Find where the given text appears and provide that cell's center as [x, y] coordinate. 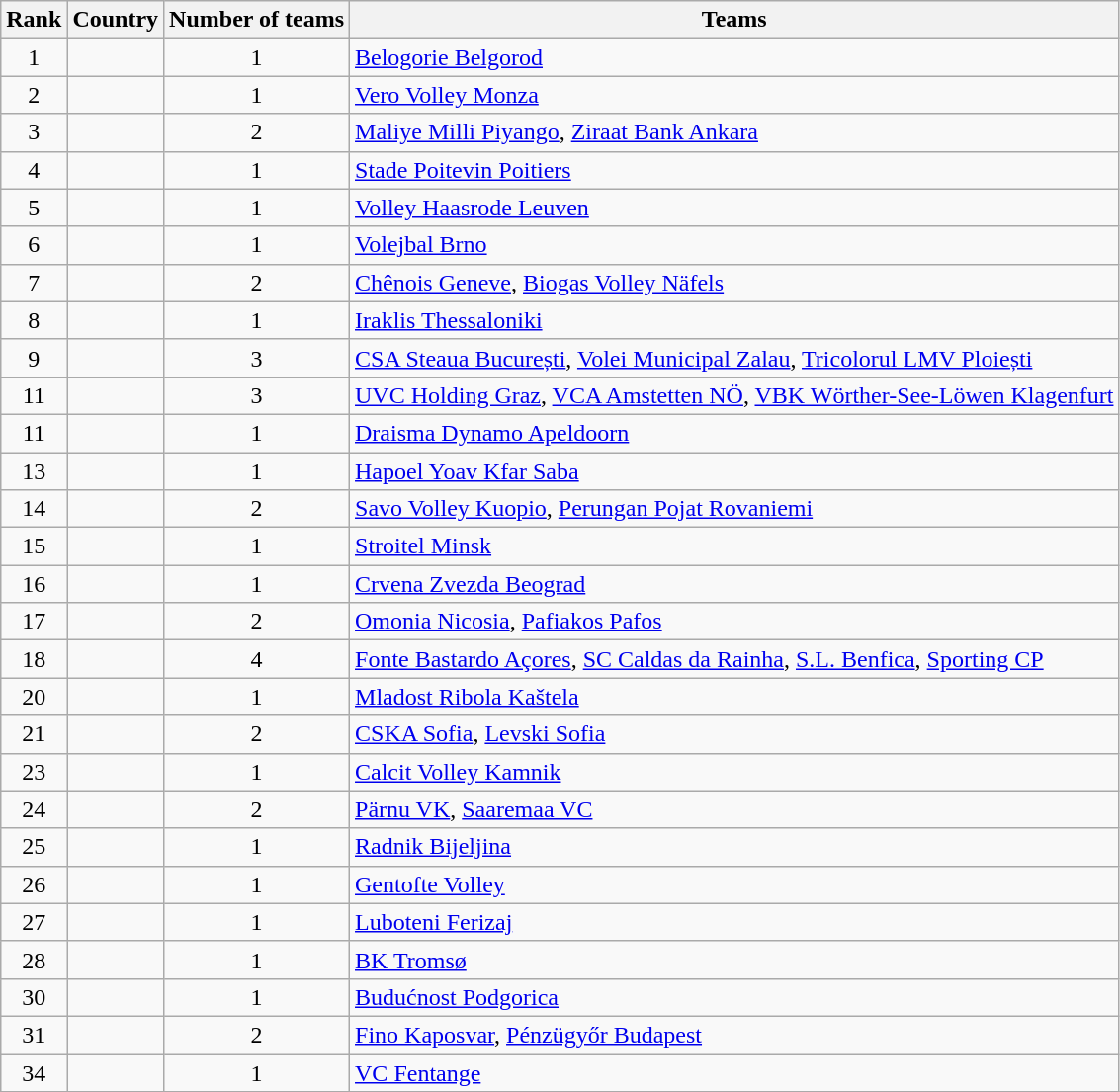
CSA Steaua București, Volei Municipal Zalau, Tricolorul LMV Ploiești [734, 358]
25 [34, 847]
Gentofte Volley [734, 884]
Pärnu VK, Saaremaa VC [734, 809]
BK Tromsø [734, 960]
Draisma Dynamo Apeldoorn [734, 433]
Volley Haasrode Leuven [734, 208]
8 [34, 320]
Stade Poitevin Poitiers [734, 170]
Maliye Milli Piyango, Ziraat Bank Ankara [734, 132]
Iraklis Thessaloniki [734, 320]
Calcit Volley Kamnik [734, 772]
34 [34, 1072]
23 [34, 772]
5 [34, 208]
Rank [34, 20]
17 [34, 622]
Fino Kaposvar, Pénzügyőr Budapest [734, 1035]
13 [34, 471]
Radnik Bijeljina [734, 847]
20 [34, 697]
18 [34, 659]
UVC Holding Graz, VCA Amstetten NÖ, VBK Wörther-See-Löwen Klagenfurt [734, 395]
Volejbal Brno [734, 245]
Vero Volley Monza [734, 95]
Stroitel Minsk [734, 546]
VC Fentange [734, 1072]
30 [34, 997]
28 [34, 960]
14 [34, 509]
Savo Volley Kuopio, Perungan Pojat Rovaniemi [734, 509]
Number of teams [257, 20]
Mladost Ribola Kaštela [734, 697]
Omonia Nicosia, Pafiakos Pafos [734, 622]
Country [116, 20]
Hapoel Yoav Kfar Saba [734, 471]
Budućnost Podgorica [734, 997]
Fonte Bastardo Açores, SC Caldas da Rainha, S.L. Benfica, Sporting CP [734, 659]
Chênois Geneve, Biogas Volley Näfels [734, 283]
24 [34, 809]
CSKA Sofia, Levski Sofia [734, 734]
9 [34, 358]
Teams [734, 20]
16 [34, 584]
Belogorie Belgorod [734, 57]
Crvena Zvezda Beograd [734, 584]
31 [34, 1035]
26 [34, 884]
Luboteni Ferizaj [734, 922]
15 [34, 546]
6 [34, 245]
7 [34, 283]
27 [34, 922]
21 [34, 734]
